For the text-containing cell, return its midpoint in (x, y) coordinate format. 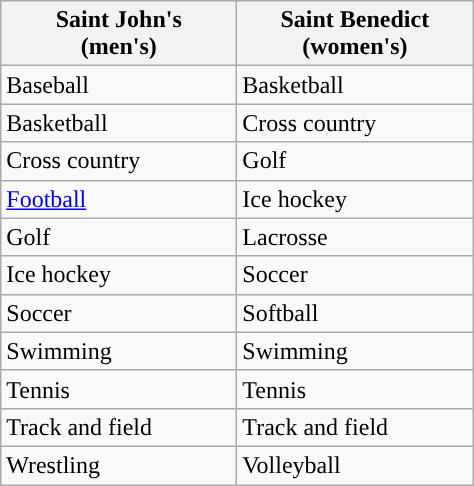
Softball (355, 313)
Volleyball (355, 465)
Football (119, 199)
Saint Benedict(women's) (355, 34)
Wrestling (119, 465)
Saint John's (men's) (119, 34)
Lacrosse (355, 237)
Baseball (119, 85)
